From the cell containing the given text, extract its center point as (x, y) coordinate. 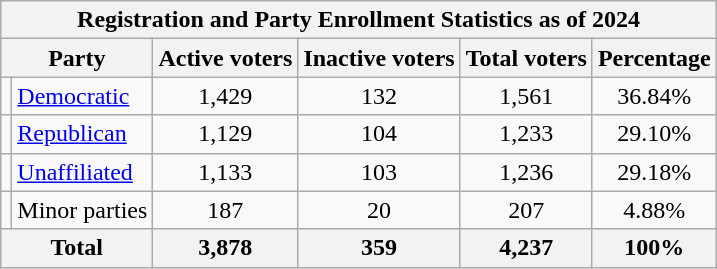
20 (379, 210)
36.84% (654, 96)
359 (379, 248)
29.18% (654, 172)
Total (77, 248)
Percentage (654, 58)
Active voters (226, 58)
1,561 (526, 96)
Unaffiliated (82, 172)
4,237 (526, 248)
1,233 (526, 134)
1,236 (526, 172)
1,133 (226, 172)
1,429 (226, 96)
4.88% (654, 210)
29.10% (654, 134)
Party (77, 58)
Total voters (526, 58)
Registration and Party Enrollment Statistics as of 2024 (359, 20)
187 (226, 210)
3,878 (226, 248)
104 (379, 134)
100% (654, 248)
Minor parties (82, 210)
103 (379, 172)
1,129 (226, 134)
132 (379, 96)
207 (526, 210)
Republican (82, 134)
Inactive voters (379, 58)
Democratic (82, 96)
